Extract the [X, Y] coordinate from the center of the cell holding the provided text.  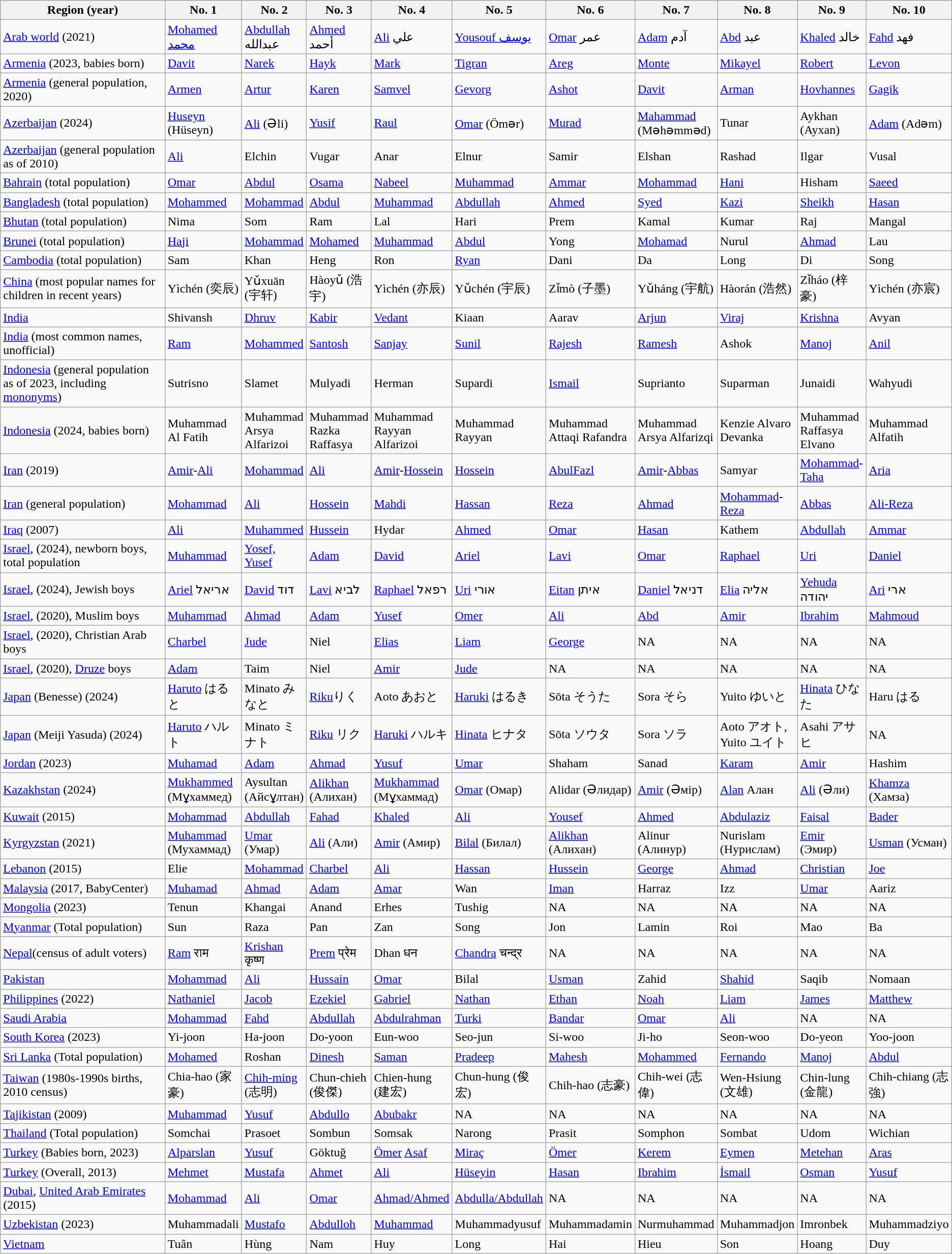
Sanad [676, 763]
Vusal [909, 157]
Nima [203, 221]
Mahmoud [909, 616]
Aras [909, 1152]
Iraq (2007) [82, 530]
Aysultan (Айсұлтан) [274, 790]
Sora そら [676, 697]
Muhammad Alfatih [909, 430]
Yìchén (亦宸) [909, 288]
Mulyadi [339, 384]
Wen-Hsiung (文雄) [757, 1085]
Taiwan (1980s-1990s births, 2010 census) [82, 1085]
Eitan איתן [590, 589]
Abdulloh [339, 1224]
Arab world (2021) [82, 37]
No. 5 [499, 10]
Yousouf يوسف [499, 37]
Kabir [339, 317]
Saqib [832, 979]
Samvel [412, 90]
Aria [909, 470]
Muhammad Razka Raffasya [339, 430]
Abdulaziz [757, 816]
Seon-woo [757, 1037]
Dubai, United Arab Emirates (2015) [82, 1199]
Elia אליה [757, 589]
Mukhammed (Мұхаммед) [203, 790]
Kiaan [499, 317]
Seo-jun [499, 1037]
Mustafa [274, 1172]
Adam (Adəm) [909, 123]
Chun-hung (俊宏) [499, 1085]
Anand [339, 908]
Yǔchén (宇辰) [499, 288]
Cambodia (total population) [82, 260]
Abd [676, 616]
Prasit [590, 1133]
Yǔháng (宇航) [676, 288]
Rajesh [590, 344]
Ali (Али) [339, 842]
Mohamed محمد [203, 37]
Elie [203, 869]
Osama [339, 183]
Kuwait (2015) [82, 816]
Muhammadamin [590, 1224]
Israel, (2024), Jewish boys [82, 589]
Wan [499, 888]
Nurmuhammad [676, 1224]
Elshan [676, 157]
Omer [499, 616]
Khaled خالد [832, 37]
Mao [832, 927]
Hinata ヒナタ [499, 735]
Muhammad Al Fatih [203, 430]
Chih-chiang (志強) [909, 1085]
Imronbek [832, 1224]
No. 6 [590, 10]
Muhammed [274, 530]
Hydar [412, 530]
Prem [590, 221]
Indonesia (general population as of 2023, including mononyms) [82, 384]
Som [274, 221]
Haruto ハルト [203, 735]
Huy [412, 1244]
Alinur (Алинур) [676, 842]
Khangai [274, 908]
Yǔxuān (宇轩) [274, 288]
Zǐmò (子墨) [590, 288]
Yong [590, 241]
Kazakhstan (2024) [82, 790]
Anar [412, 157]
Zahid [676, 979]
Vietnam [82, 1244]
India (most common names, unofficial) [82, 344]
Yosef, Yusef [274, 556]
Mongolia (2023) [82, 908]
Hisham [832, 183]
Hieu [676, 1244]
Nepal(census of adult voters) [82, 953]
Yehuda יהודה [832, 589]
Yìchén (亦辰) [412, 288]
Suprianto [676, 384]
Krishan कृष्ण [274, 953]
Muhammadyusuf [499, 1224]
Vedant [412, 317]
Abd عبد [757, 37]
Ram राम [203, 953]
Tenun [203, 908]
Brunei (total population) [82, 241]
Alan Алан [757, 790]
Mukhammad (Мұхаммад) [412, 790]
Sōta ソウタ [590, 735]
Uri [832, 556]
Muhammad Rayyan [499, 430]
Israel, (2024), newborn boys, total population [82, 556]
Hai [590, 1244]
Fahd فهد [909, 37]
Amir (Амир) [412, 842]
Bilal [499, 979]
Ethan [590, 999]
Göktuğ [339, 1152]
Ashok [757, 344]
Abdulrahman [412, 1018]
Muhammad Rayyan Alfarizoi [412, 430]
Japan (Meiji Yasuda) (2024) [82, 735]
Ramesh [676, 344]
Eymen [757, 1152]
Mahammad (Məhəmməd) [676, 123]
Khamza (Хамза) [909, 790]
Ahmet [339, 1172]
Do-yoon [339, 1037]
Ba [909, 927]
Ömer [590, 1152]
Ron [412, 260]
Philippines (2022) [82, 999]
Fahad [339, 816]
Sōta そうた [590, 697]
Mustafo [274, 1224]
Lamin [676, 927]
India [82, 317]
Shivansh [203, 317]
Duy [909, 1244]
Udom [832, 1133]
Amar [412, 888]
Somchai [203, 1133]
Hashim [909, 763]
Mark [412, 63]
Mangal [909, 221]
Tuân [203, 1244]
Bandar [590, 1018]
Raphael רפאל [412, 589]
Iman [590, 888]
Ariel [499, 556]
Ali (Әли) [832, 790]
Hinata ひなた [832, 697]
No. 1 [203, 10]
Hayk [339, 63]
Yìchén (奕辰) [203, 288]
Muhammad (Мухаммад) [203, 842]
Bilal (Билал) [499, 842]
Turkey (Overall, 2013) [82, 1172]
Azerbaijan (general population as of 2010) [82, 157]
Israel, (2020), Christian Arab boys [82, 642]
Somsak [412, 1133]
Alparslan [203, 1152]
Eun-woo [412, 1037]
Mehmet [203, 1172]
Somphon [676, 1133]
Lavi לביא [339, 589]
Reza [590, 504]
Alidar (Әлидар) [590, 790]
Amir (Әмір) [676, 790]
No. 8 [757, 10]
Prasoet [274, 1133]
Si-woo [590, 1037]
Yuito ゆいと [757, 697]
Elchin [274, 157]
Amir-Hossein [412, 470]
Yoo-joon [909, 1037]
Omar (Ömər) [499, 123]
Mohamad [676, 241]
Chin-lung (金龍) [832, 1085]
Bader [909, 816]
Khan [274, 260]
Sora ソラ [676, 735]
Tushig [499, 908]
Sri Lanka (Total population) [82, 1057]
Chih-ming (志明) [274, 1085]
Chia-hao (家豪) [203, 1085]
Ryan [499, 260]
Riku リク [339, 735]
Elnur [499, 157]
Karam [757, 763]
No. 4 [412, 10]
Shaham [590, 763]
Aarav [590, 317]
Israel, (2020), Druze boys [82, 668]
Nam [339, 1244]
Muhammad Arsya Alfarizoi [274, 430]
Dinesh [339, 1057]
Taim [274, 668]
Karen [339, 90]
Nathan [499, 999]
Zǐháo (梓豪) [832, 288]
Lal [412, 221]
Sombun [339, 1133]
Anil [909, 344]
Hàoyǔ (浩宇) [339, 288]
Muhammad Attaqi Rafandra [590, 430]
Arman [757, 90]
Hüseyin [499, 1172]
Sombat [757, 1133]
Rikuりく [339, 697]
Pan [339, 927]
Minato ミナト [274, 735]
Abdullo [339, 1114]
Shahid [757, 979]
Slamet [274, 384]
Yousef [590, 816]
Areg [590, 63]
Gevorg [499, 90]
Wichian [909, 1133]
Herman [412, 384]
Dani [590, 260]
No. 3 [339, 10]
Di [832, 260]
Hani [757, 183]
Sutrisno [203, 384]
South Korea (2023) [82, 1037]
Azerbaijan (2024) [82, 123]
Heng [339, 260]
Supardi [499, 384]
Artur [274, 90]
Abubakr [412, 1114]
Khaled [412, 816]
Muhammad Raffasya Elvano [832, 430]
Bhutan (total population) [82, 221]
Abdulla/Abdullah [499, 1199]
Harraz [676, 888]
Indonesia (2024, babies born) [82, 430]
Junaidi [832, 384]
Vugar [339, 157]
Raul [412, 123]
Nurislam (Нурислам) [757, 842]
Monte [676, 63]
No. 10 [909, 10]
Hùng [274, 1244]
Kenzie Alvaro Devanka [757, 430]
Raza [274, 927]
Mahdi [412, 504]
Nathaniel [203, 999]
Usman [590, 979]
Haruto はると [203, 697]
Kazi [757, 202]
Chih-hao (志豪) [590, 1085]
Saudi Arabia [82, 1018]
Lavi [590, 556]
Prem प्रेम [339, 953]
Ali (Əli) [274, 123]
Viraj [757, 317]
Izz [757, 888]
Uzbekistan (2023) [82, 1224]
Haruki はるき [499, 697]
Pakistan [82, 979]
Haji [203, 241]
Raj [832, 221]
Asahi アサヒ [832, 735]
Syed [676, 202]
Fahd [274, 1018]
Robert [832, 63]
Daniel [909, 556]
Jordan (2023) [82, 763]
Tunar [757, 123]
Roshan [274, 1057]
Saman [412, 1057]
Avyan [909, 317]
Omar (Омар) [499, 790]
Umar (Умар) [274, 842]
Ali علي [412, 37]
Yi-joon [203, 1037]
Aariz [909, 888]
Ashot [590, 90]
Osman [832, 1172]
Hussain [339, 979]
Noah [676, 999]
Huseyn (Hüseyn) [203, 123]
Gabriel [412, 999]
Narek [274, 63]
Nurul [757, 241]
Erhes [412, 908]
Christian [832, 869]
Amir-Abbas [676, 470]
Thailand (Total population) [82, 1133]
Wahyudi [909, 384]
Narong [499, 1133]
Samir [590, 157]
Ariel אריאל [203, 589]
Ari ארי [909, 589]
Chih-wei (志偉) [676, 1085]
Ilgar [832, 157]
Bangladesh (total population) [82, 202]
No. 9 [832, 10]
Lau [909, 241]
Chien-hung (建宏) [412, 1085]
Turki [499, 1018]
Hàorán (浩然) [757, 288]
Hari [499, 221]
James [832, 999]
Abbas [832, 504]
Muhammad Arsya Alfarizqi [676, 430]
Armen [203, 90]
Mahesh [590, 1057]
Arjun [676, 317]
Ahmed أحمد [339, 37]
Muhammadziyo [909, 1224]
Tajikistan (2009) [82, 1114]
Rashad [757, 157]
No. 2 [274, 10]
Krishna [832, 317]
Ji-ho [676, 1037]
Gagik [909, 90]
Adam آدم [676, 37]
Zan [412, 927]
Sanjay [412, 344]
Haru はる [909, 697]
Yusef [412, 616]
Fernando [757, 1057]
Mohammad-Taha [832, 470]
Sheikh [832, 202]
Da [676, 260]
Do-yeon [832, 1037]
Mikayel [757, 63]
Armenia (general population, 2020) [82, 90]
Suparman [757, 384]
Saeed [909, 183]
Hoang [832, 1244]
Ömer Asaf [412, 1152]
Yusif [339, 123]
Miraç [499, 1152]
Joe [909, 869]
Daniel דניאל [676, 589]
Israel, (2020), Muslim boys [82, 616]
Jacob [274, 999]
AbulFazl [590, 470]
Sam [203, 260]
Iran (2019) [82, 470]
Usman (Усман) [909, 842]
Mohammad-Reza [757, 504]
Ismail [590, 384]
Iran (general population) [82, 504]
Ha-joon [274, 1037]
Elias [412, 642]
Minato みなと [274, 697]
Kyrgyzstan (2021) [82, 842]
Bahrain (total population) [82, 183]
Jon [590, 927]
Dhan धन [412, 953]
Hovhannes [832, 90]
Sunil [499, 344]
Levon [909, 63]
Amir-Ali [203, 470]
David [412, 556]
Malaysia (2017, BabyCenter) [82, 888]
China (most popular names for children in recent years) [82, 288]
Haruki ハルキ [412, 735]
Son [757, 1244]
Tigran [499, 63]
Roi [757, 927]
Lebanon (2015) [82, 869]
Uri אורי [499, 589]
Aykhan (Ayxan) [832, 123]
Myanmar (Total population) [82, 927]
Armenia (2023, babies born) [82, 63]
Kerem [676, 1152]
Emir (Эмир) [832, 842]
Nomaan [909, 979]
Abdullah عبدالله [274, 37]
Muhammadjon [757, 1224]
David דוד [274, 589]
Raphael [757, 556]
Japan (Benesse) (2024) [82, 697]
Pradeep [499, 1057]
Ali-Reza [909, 504]
Metehan [832, 1152]
Murad [590, 123]
Santosh [339, 344]
Chandra चन्द्र [499, 953]
Faisal [832, 816]
Nabeel [412, 183]
Ahmad/Ahmed [412, 1199]
Matthew [909, 999]
No. 7 [676, 10]
Dhruv [274, 317]
Region (year) [82, 10]
İsmail [757, 1172]
Sun [203, 927]
Ezekiel [339, 999]
Aoto アオト, Yuito ユイト [757, 735]
Kamal [676, 221]
Kumar [757, 221]
Turkey (Babies born, 2023) [82, 1152]
Samyar [757, 470]
Kathem [757, 530]
Aoto あおと [412, 697]
Muhammadali [203, 1224]
Chun-chieh (俊傑) [339, 1085]
Omar عمر [590, 37]
